For the text-containing cell, return its midpoint in [X, Y] coordinate format. 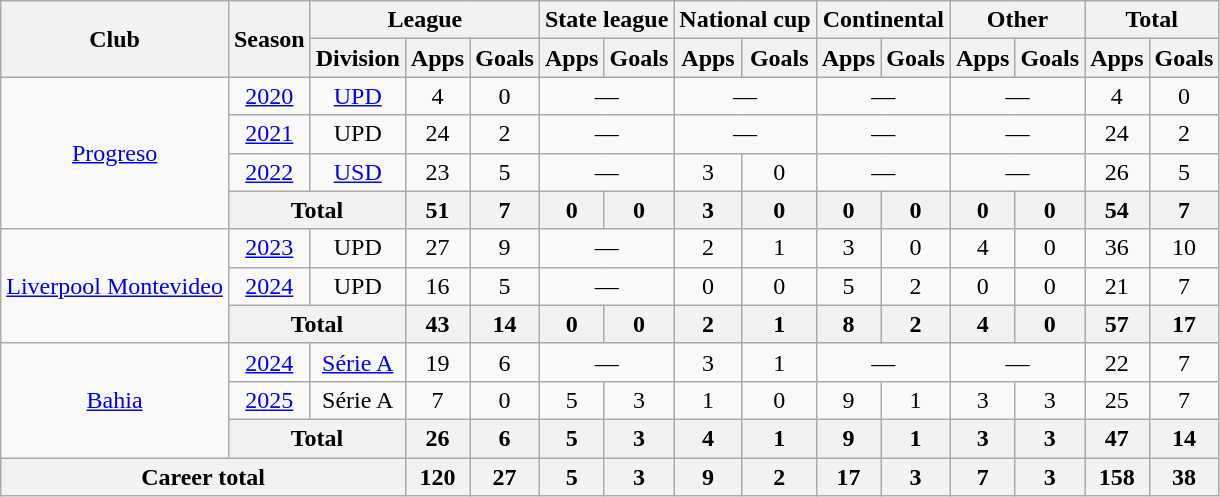
10 [1184, 248]
USD [358, 172]
38 [1184, 477]
Continental [883, 20]
2025 [269, 400]
22 [1117, 362]
21 [1117, 286]
Other [1017, 20]
Liverpool Montevideo [115, 286]
16 [437, 286]
Season [269, 39]
51 [437, 210]
57 [1117, 324]
Division [358, 58]
8 [848, 324]
47 [1117, 438]
36 [1117, 248]
54 [1117, 210]
National cup [745, 20]
2022 [269, 172]
League [424, 20]
Career total [204, 477]
Progreso [115, 153]
Bahia [115, 400]
158 [1117, 477]
25 [1117, 400]
19 [437, 362]
2023 [269, 248]
2020 [269, 96]
23 [437, 172]
2021 [269, 134]
120 [437, 477]
State league [606, 20]
43 [437, 324]
Club [115, 39]
